Return the (x, y) coordinate for the center point of the cell that contains the specified text.  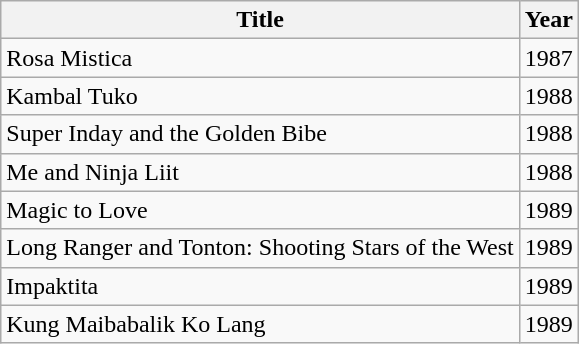
Me and Ninja Liit (260, 172)
Super Inday and the Golden Bibe (260, 134)
Magic to Love (260, 210)
Impaktita (260, 286)
1987 (548, 58)
Kung Maibabalik Ko Lang (260, 324)
Year (548, 20)
Title (260, 20)
Long Ranger and Tonton: Shooting Stars of the West (260, 248)
Rosa Mistica (260, 58)
Kambal Tuko (260, 96)
